Return the (X, Y) coordinate for the center point of the cell that contains the specified text.  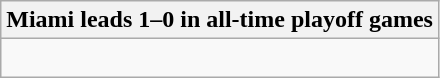
Miami leads 1–0 in all-time playoff games (220, 20)
